Capture the cell that displays the provided text and extract its (X, Y) central coordinate. 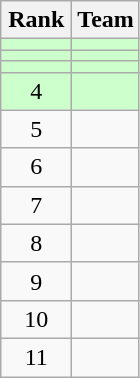
10 (36, 319)
5 (36, 129)
6 (36, 167)
Rank (36, 20)
Team (106, 20)
4 (36, 91)
7 (36, 205)
8 (36, 243)
11 (36, 357)
9 (36, 281)
